Pinpoint the cell where the given text exists, returning its (x, y) midpoint coordinate. 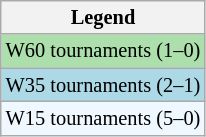
W60 tournaments (1–0) (103, 51)
W15 tournaments (5–0) (103, 118)
Legend (103, 17)
W35 tournaments (2–1) (103, 85)
